Identify which cell holds the provided text, then report its (x, y) central coordinate. 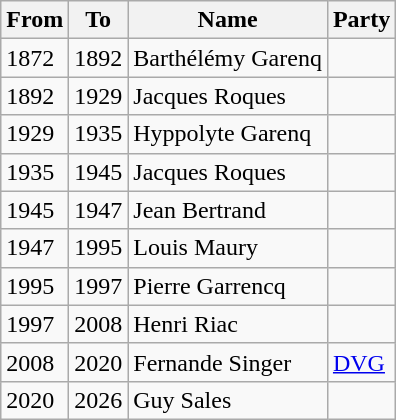
To (98, 20)
Name (228, 20)
1872 (35, 58)
From (35, 20)
Party (361, 20)
Henri Riac (228, 324)
2026 (98, 400)
Guy Sales (228, 400)
Fernande Singer (228, 362)
DVG (361, 362)
Jean Bertrand (228, 210)
Hyppolyte Garenq (228, 134)
Pierre Garrencq (228, 286)
Barthélémy Garenq (228, 58)
Louis Maury (228, 248)
